Output the (X, Y) coordinate of the center of the cell containing the given text.  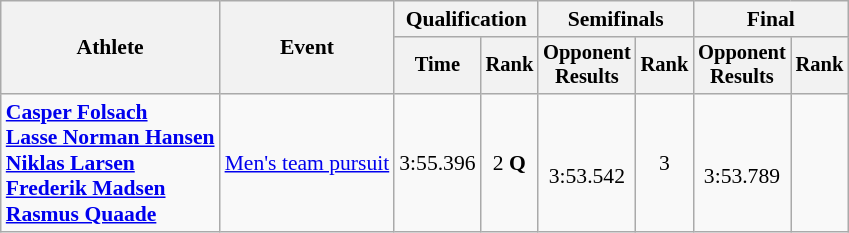
Semifinals (616, 19)
Men's team pursuit (308, 163)
3:53.542 (586, 163)
Casper FolsachLasse Norman HansenNiklas LarsenFrederik MadsenRasmus Quaade (110, 163)
3:55.396 (437, 163)
Qualification (466, 19)
Athlete (110, 48)
Event (308, 48)
3 (665, 163)
2 Q (510, 163)
Final (770, 19)
Time (437, 66)
3:53.789 (742, 163)
